For the text-containing cell, return its midpoint in [X, Y] coordinate format. 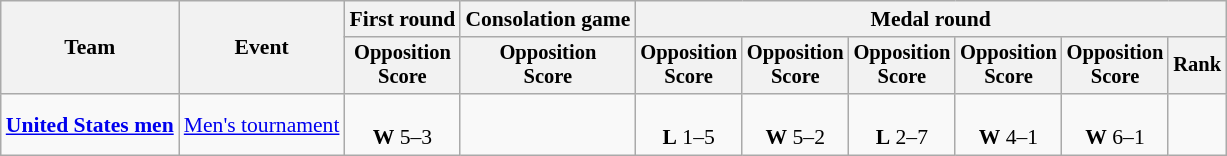
Consolation game [548, 19]
United States men [90, 124]
W 5–3 [402, 124]
L 2–7 [902, 124]
W 6–1 [1116, 124]
Men's tournament [262, 124]
W 4–1 [1008, 124]
W 5–2 [796, 124]
Rank [1197, 66]
Team [90, 48]
L 1–5 [688, 124]
First round [402, 19]
Event [262, 48]
Medal round [930, 19]
